Return [x, y] of the center of cell containing provided text 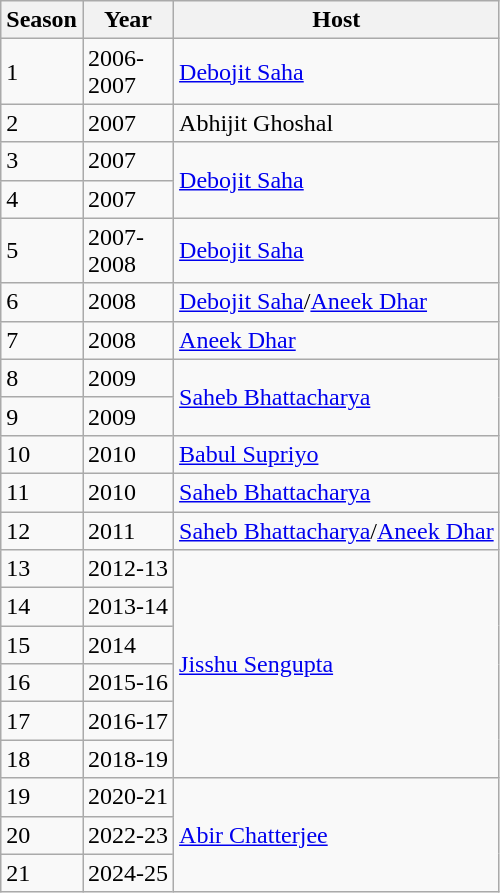
21 [42, 873]
2014 [128, 645]
2022-23 [128, 835]
16 [42, 683]
8 [42, 378]
2012-13 [128, 569]
12 [42, 531]
2015-16 [128, 683]
14 [42, 607]
4 [42, 199]
2006-2007 [128, 72]
2 [42, 123]
2016-17 [128, 721]
Saheb Bhattacharya/Aneek Dhar [337, 531]
19 [42, 797]
1 [42, 72]
2007-2008 [128, 250]
10 [42, 454]
Host [337, 20]
Year [128, 20]
Abhijit Ghoshal [337, 123]
Jisshu Sengupta [337, 664]
13 [42, 569]
20 [42, 835]
2018-19 [128, 759]
5 [42, 250]
9 [42, 416]
Debojit Saha/Aneek Dhar [337, 302]
2011 [128, 531]
17 [42, 721]
15 [42, 645]
2024-25 [128, 873]
3 [42, 161]
Aneek Dhar [337, 340]
2020-21 [128, 797]
11 [42, 492]
Abir Chatterjee [337, 835]
Babul Supriyo [337, 454]
2013-14 [128, 607]
Season [42, 20]
6 [42, 302]
7 [42, 340]
18 [42, 759]
